From the cell containing the given text, extract its center point as (X, Y) coordinate. 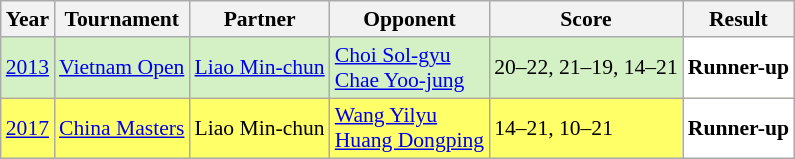
2017 (28, 128)
Year (28, 19)
Tournament (122, 19)
China Masters (122, 128)
Wang Yilyu Huang Dongping (410, 128)
Vietnam Open (122, 68)
Opponent (410, 19)
20–22, 21–19, 14–21 (586, 68)
Choi Sol-gyu Chae Yoo-jung (410, 68)
Score (586, 19)
Partner (259, 19)
Result (738, 19)
14–21, 10–21 (586, 128)
2013 (28, 68)
